Search for the cell housing the specified text and yield its (X, Y) center coordinate. 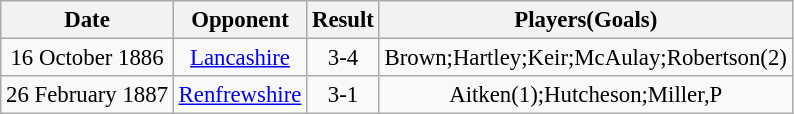
Renfrewshire (240, 95)
Opponent (240, 20)
26 February 1887 (88, 95)
3-4 (344, 58)
Result (344, 20)
Aitken(1);Hutcheson;Miller,P (586, 95)
3-1 (344, 95)
Players(Goals) (586, 20)
16 October 1886 (88, 58)
Lancashire (240, 58)
Brown;Hartley;Keir;McAulay;Robertson(2) (586, 58)
Date (88, 20)
